Identify which cell holds the provided text, then report its [x, y] central coordinate. 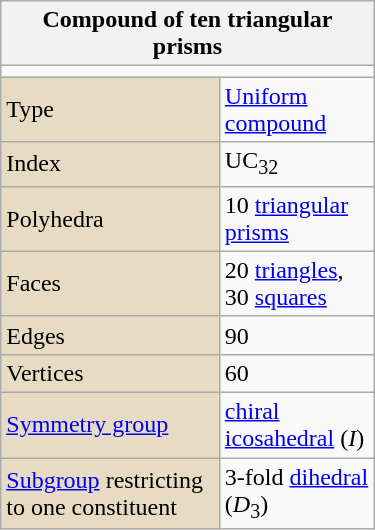
Subgroup restricting to one constituent [110, 494]
Uniform compound [296, 110]
3-fold dihedral (D3) [296, 494]
60 [296, 373]
Polyhedra [110, 218]
Index [110, 164]
Type [110, 110]
Edges [110, 335]
10 triangular prisms [296, 218]
Faces [110, 284]
20 triangles,30 squares [296, 284]
Symmetry group [110, 426]
Compound of ten triangular prisms [188, 34]
chiral icosahedral (I) [296, 426]
UC32 [296, 164]
90 [296, 335]
Vertices [110, 373]
